From the cell containing the given text, extract its center point as [X, Y] coordinate. 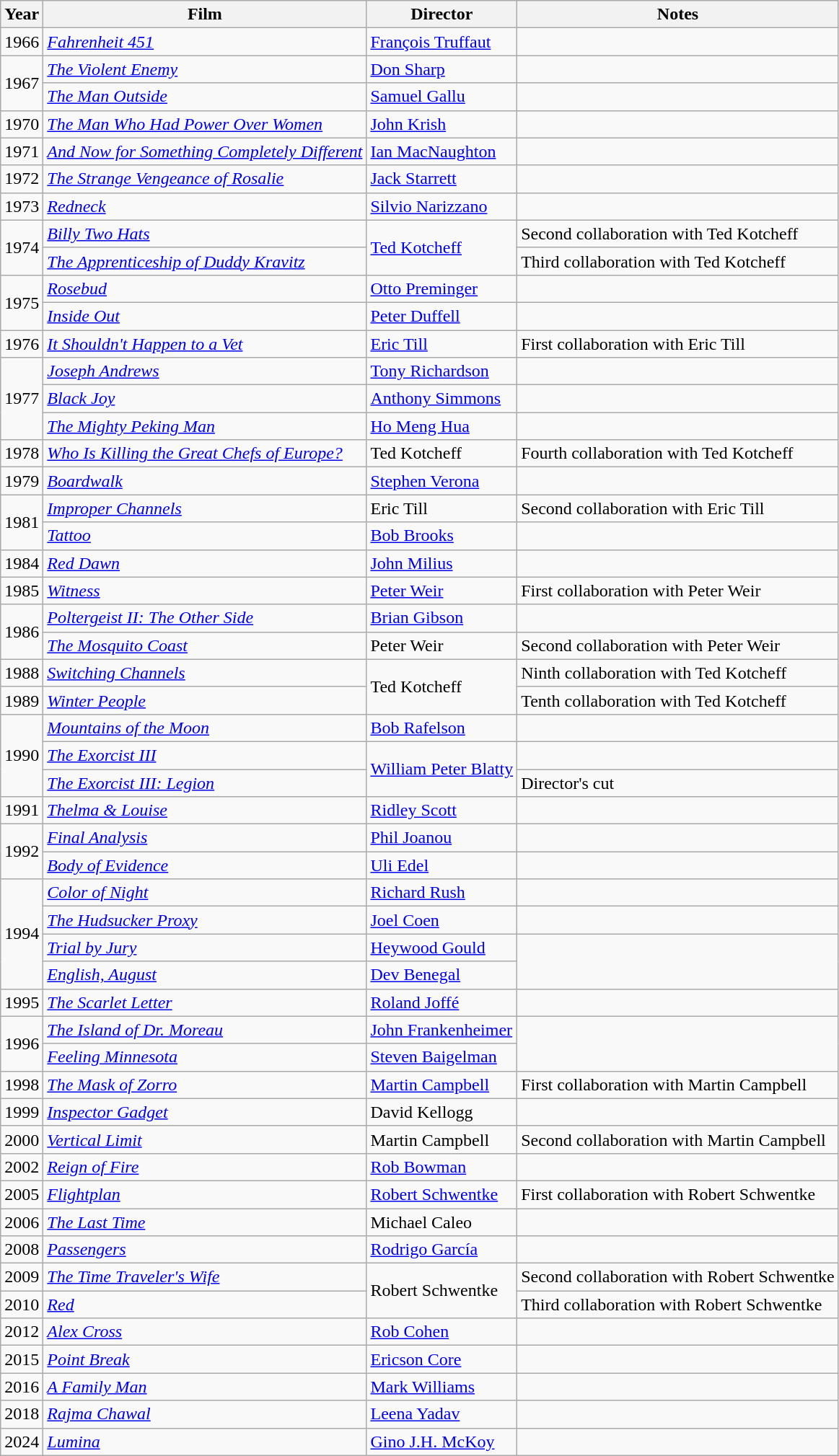
Tony Richardson [442, 371]
Samuel Gallu [442, 97]
1981 [22, 522]
John Frankenheimer [442, 1030]
The Man Outside [205, 97]
2012 [22, 1332]
Peter Duffell [442, 316]
Mark Williams [442, 1387]
Boardwalk [205, 481]
Third collaboration with Ted Kotcheff [678, 261]
Ericson Core [442, 1359]
1995 [22, 1002]
2018 [22, 1414]
Who Is Killing the Great Chefs of Europe? [205, 454]
Poltergeist II: The Other Side [205, 618]
1998 [22, 1085]
1986 [22, 632]
1994 [22, 934]
Black Joy [205, 399]
The Violent Enemy [205, 69]
The Scarlet Letter [205, 1002]
Joseph Andrews [205, 371]
Lumina [205, 1442]
Billy Two Hats [205, 234]
Stephen Verona [442, 481]
1992 [22, 852]
Vertical Limit [205, 1139]
Rosebud [205, 288]
Feeling Minnesota [205, 1057]
Color of Night [205, 893]
Reign of Fire [205, 1167]
Improper Channels [205, 508]
First collaboration with Peter Weir [678, 591]
2005 [22, 1194]
2009 [22, 1277]
1975 [22, 302]
1976 [22, 344]
Steven Baigelman [442, 1057]
1967 [22, 83]
1971 [22, 151]
Passengers [205, 1250]
Thelma & Louise [205, 811]
The Mosquito Coast [205, 645]
1990 [22, 755]
François Truffaut [442, 42]
The Mask of Zorro [205, 1085]
Brian Gibson [442, 618]
Film [205, 14]
Final Analysis [205, 838]
1978 [22, 454]
Inside Out [205, 316]
Joel Coen [442, 920]
2016 [22, 1387]
Redneck [205, 206]
Director's cut [678, 782]
Second collaboration with Peter Weir [678, 645]
Second collaboration with Eric Till [678, 508]
Ho Meng Hua [442, 426]
The Exorcist III [205, 755]
Third collaboration with Robert Schwentke [678, 1305]
David Kellogg [442, 1112]
Bob Rafelson [442, 728]
Year [22, 14]
Flightplan [205, 1194]
The Strange Vengeance of Rosalie [205, 179]
Tattoo [205, 536]
Fahrenheit 451 [205, 42]
Mountains of the Moon [205, 728]
1985 [22, 591]
1977 [22, 399]
1989 [22, 700]
John Krish [442, 124]
Second collaboration with Ted Kotcheff [678, 234]
English, August [205, 975]
Trial by Jury [205, 948]
Jack Starrett [442, 179]
2024 [22, 1442]
The Mighty Peking Man [205, 426]
Inspector Gadget [205, 1112]
Point Break [205, 1359]
Witness [205, 591]
1999 [22, 1112]
Rodrigo García [442, 1250]
Fourth collaboration with Ted Kotcheff [678, 454]
Leena Yadav [442, 1414]
Rob Cohen [442, 1332]
1988 [22, 673]
First collaboration with Martin Campbell [678, 1085]
The Island of Dr. Moreau [205, 1030]
Bob Brooks [442, 536]
1966 [22, 42]
Rob Bowman [442, 1167]
Switching Channels [205, 673]
Silvio Narizzano [442, 206]
And Now for Something Completely Different [205, 151]
Heywood Gould [442, 948]
Director [442, 14]
1984 [22, 563]
The Last Time [205, 1222]
2000 [22, 1139]
The Man Who Had Power Over Women [205, 124]
Uli Edel [442, 865]
Don Sharp [442, 69]
Gino J.H. McKoy [442, 1442]
Phil Joanou [442, 838]
John Milius [442, 563]
First collaboration with Robert Schwentke [678, 1194]
Anthony Simmons [442, 399]
The Time Traveler's Wife [205, 1277]
Ninth collaboration with Ted Kotcheff [678, 673]
The Apprenticeship of Duddy Kravitz [205, 261]
Red [205, 1305]
Second collaboration with Martin Campbell [678, 1139]
2002 [22, 1167]
Winter People [205, 700]
1996 [22, 1044]
1972 [22, 179]
The Hudsucker Proxy [205, 920]
Tenth collaboration with Ted Kotcheff [678, 700]
First collaboration with Eric Till [678, 344]
1974 [22, 247]
2010 [22, 1305]
The Exorcist III: Legion [205, 782]
2006 [22, 1222]
A Family Man [205, 1387]
Otto Preminger [442, 288]
1979 [22, 481]
Richard Rush [442, 893]
Rajma Chawal [205, 1414]
2008 [22, 1250]
Michael Caleo [442, 1222]
Roland Joffé [442, 1002]
Second collaboration with Robert Schwentke [678, 1277]
1970 [22, 124]
1991 [22, 811]
It Shouldn't Happen to a Vet [205, 344]
Ian MacNaughton [442, 151]
Alex Cross [205, 1332]
1973 [22, 206]
William Peter Blatty [442, 769]
Ridley Scott [442, 811]
Red Dawn [205, 563]
Dev Benegal [442, 975]
Body of Evidence [205, 865]
2015 [22, 1359]
Notes [678, 14]
